For the text-containing cell, return its midpoint in [X, Y] coordinate format. 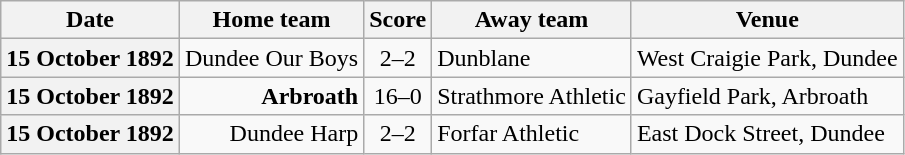
Gayfield Park, Arbroath [767, 96]
Dundee Harp [271, 134]
East Dock Street, Dundee [767, 134]
Home team [271, 20]
Strathmore Athletic [532, 96]
16–0 [398, 96]
Away team [532, 20]
West Craigie Park, Dundee [767, 58]
Arbroath [271, 96]
Dundee Our Boys [271, 58]
Forfar Athletic [532, 134]
Score [398, 20]
Date [90, 20]
Dunblane [532, 58]
Venue [767, 20]
